Return (x, y) of the center of cell containing provided text 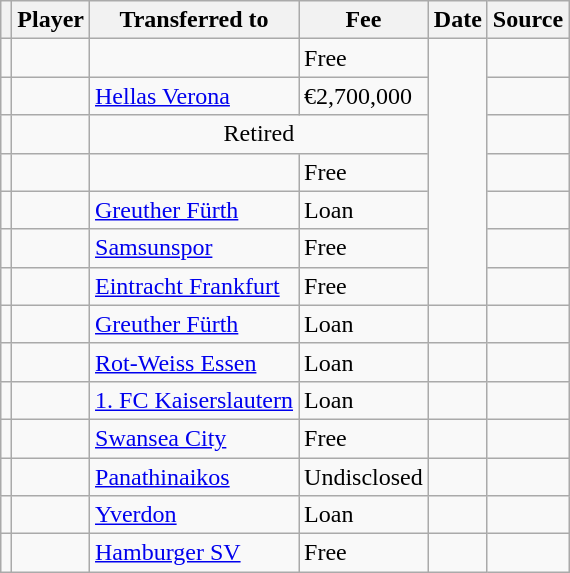
€2,700,000 (364, 96)
Undisclosed (364, 477)
Transferred to (194, 20)
Yverdon (194, 515)
Fee (364, 20)
Eintracht Frankfurt (194, 286)
Hamburger SV (194, 553)
Player (51, 20)
Samsunspor (194, 248)
Rot-Weiss Essen (194, 362)
Hellas Verona (194, 96)
Retired (260, 134)
Swansea City (194, 438)
1. FC Kaiserslautern (194, 400)
Source (528, 20)
Panathinaikos (194, 477)
Date (458, 20)
